Pinpoint the cell where the given text exists, returning its (X, Y) midpoint coordinate. 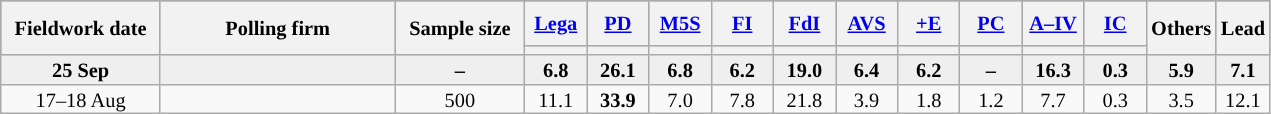
7.8 (742, 98)
19.0 (804, 70)
1.8 (929, 98)
+E (929, 22)
21.8 (804, 98)
Others (1181, 28)
3.9 (867, 98)
25 Sep (81, 70)
Sample size (460, 28)
1.2 (991, 98)
17–18 Aug (81, 98)
Fieldwork date (81, 28)
12.1 (1243, 98)
Lega (556, 22)
500 (460, 98)
5.9 (1181, 70)
PC (991, 22)
16.3 (1053, 70)
Polling firm (278, 28)
7.0 (680, 98)
7.7 (1053, 98)
PD (618, 22)
Lead (1243, 28)
FI (742, 22)
26.1 (618, 70)
A–IV (1053, 22)
33.9 (618, 98)
11.1 (556, 98)
AVS (867, 22)
3.5 (1181, 98)
IC (1115, 22)
7.1 (1243, 70)
M5S (680, 22)
6.4 (867, 70)
FdI (804, 22)
